Identify which cell holds the provided text, then report its (x, y) central coordinate. 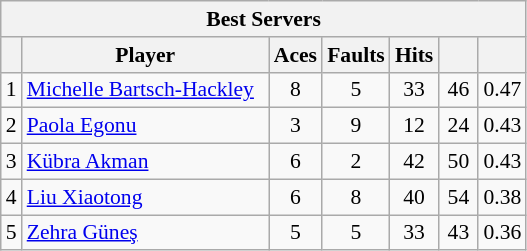
54 (458, 197)
Aces (296, 55)
40 (414, 197)
Liu Xiaotong (146, 197)
Paola Egonu (146, 126)
43 (458, 233)
4 (12, 197)
Kübra Akman (146, 162)
46 (458, 90)
0.47 (502, 90)
9 (356, 126)
Player (146, 55)
1 (12, 90)
12 (414, 126)
Hits (414, 55)
24 (458, 126)
Michelle Bartsch-Hackley (146, 90)
Zehra Güneş (146, 233)
0.38 (502, 197)
Best Servers (264, 19)
Faults (356, 55)
0.36 (502, 233)
42 (414, 162)
50 (458, 162)
